Return the (x, y) coordinate for the center point of the cell that contains the specified text.  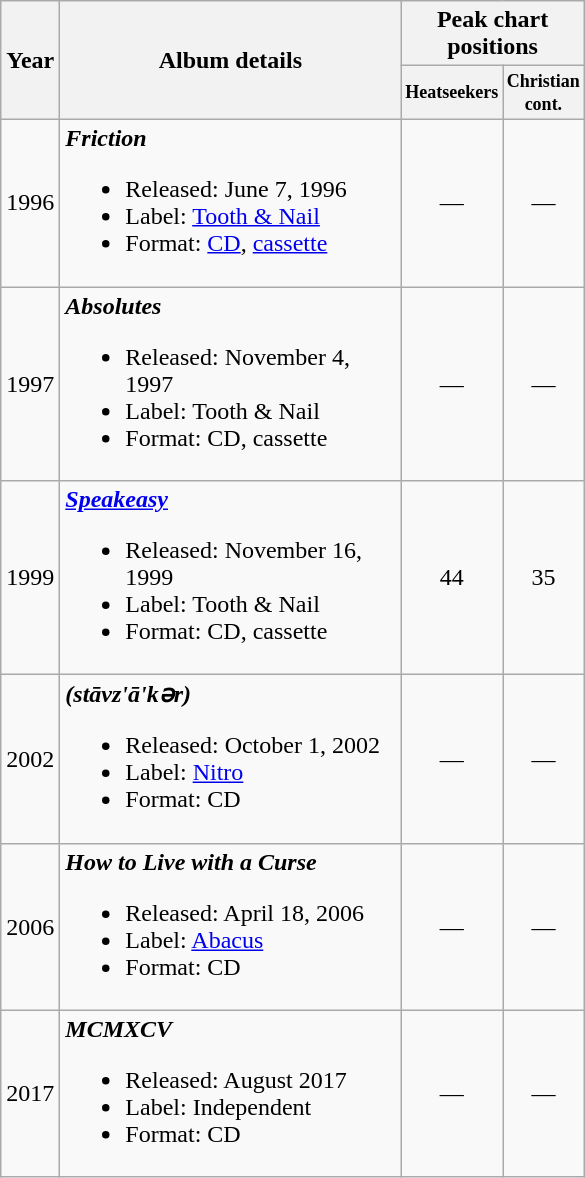
2002 (30, 760)
1999 (30, 578)
How to Live with a CurseReleased: April 18, 2006Label: AbacusFormat: CD (230, 926)
Peak chart positions (492, 34)
44 (452, 578)
35 (544, 578)
MCMXCVReleased: August 2017Label: IndependentFormat: CD (230, 1094)
Year (30, 60)
1997 (30, 384)
2006 (30, 926)
AbsolutesReleased: November 4, 1997Label: Tooth & NailFormat: CD, cassette (230, 384)
(stāvz'ā'kər)Released: October 1, 2002Label: NitroFormat: CD (230, 760)
SpeakeasyReleased: November 16, 1999Label: Tooth & NailFormat: CD, cassette (230, 578)
FrictionReleased: June 7, 1996Label: Tooth & NailFormat: CD, cassette (230, 202)
1996 (30, 202)
Christian cont. (544, 93)
Album details (230, 60)
Heatseekers (452, 93)
2017 (30, 1094)
